Find where the given text appears and provide that cell's center as (X, Y) coordinate. 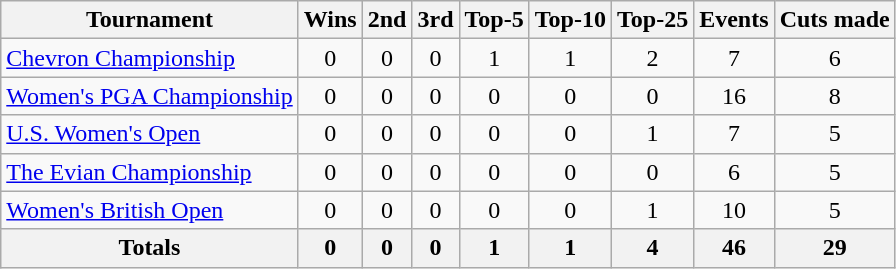
The Evian Championship (150, 172)
Cuts made (834, 20)
Top-5 (494, 20)
Chevron Championship (150, 58)
2nd (387, 20)
Top-10 (570, 20)
10 (734, 210)
2 (652, 58)
29 (834, 248)
Top-25 (652, 20)
46 (734, 248)
Women's British Open (150, 210)
U.S. Women's Open (150, 134)
Events (734, 20)
Wins (330, 20)
Women's PGA Championship (150, 96)
4 (652, 248)
Tournament (150, 20)
8 (834, 96)
16 (734, 96)
Totals (150, 248)
3rd (436, 20)
